Return the (x, y) coordinate for the center point of the cell that contains the specified text.  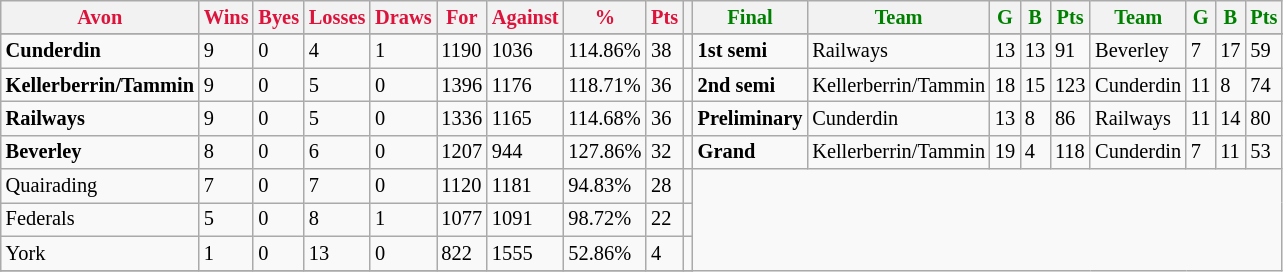
86 (1070, 118)
1091 (526, 219)
19 (1005, 152)
Preliminary (750, 118)
22 (664, 219)
98.72% (604, 219)
York (100, 253)
1036 (526, 51)
74 (1264, 85)
% (604, 17)
91 (1070, 51)
Wins (226, 17)
Federals (100, 219)
1181 (526, 186)
52.86% (604, 253)
1336 (462, 118)
28 (664, 186)
59 (1264, 51)
Quairading (100, 186)
114.86% (604, 51)
114.68% (604, 118)
127.86% (604, 152)
17 (1230, 51)
Draws (403, 17)
18 (1005, 85)
1190 (462, 51)
118.71% (604, 85)
1176 (526, 85)
53 (1264, 152)
For (462, 17)
123 (1070, 85)
944 (526, 152)
Final (750, 17)
2nd semi (750, 85)
1396 (462, 85)
1555 (526, 253)
Losses (337, 17)
1120 (462, 186)
38 (664, 51)
822 (462, 253)
1207 (462, 152)
14 (1230, 118)
Grand (750, 152)
Byes (278, 17)
Avon (100, 17)
32 (664, 152)
Against (526, 17)
15 (1035, 85)
118 (1070, 152)
1st semi (750, 51)
1077 (462, 219)
94.83% (604, 186)
1165 (526, 118)
80 (1264, 118)
6 (337, 152)
